Extract the (X, Y) coordinate from the center of the cell holding the provided text.  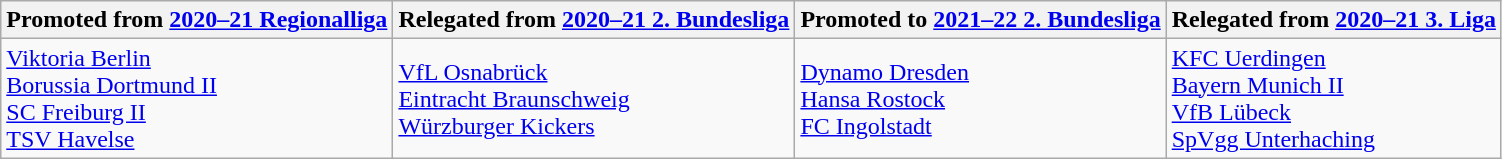
KFC UerdingenBayern Munich IIVfB LübeckSpVgg Unterhaching (1334, 98)
VfL OsnabrückEintracht BraunschweigWürzburger Kickers (594, 98)
Relegated from 2020–21 3. Liga (1334, 20)
Promoted to 2021–22 2. Bundesliga (980, 20)
Promoted from 2020–21 Regionalliga (197, 20)
Viktoria BerlinBorussia Dortmund IISC Freiburg IITSV Havelse (197, 98)
Dynamo DresdenHansa RostockFC Ingolstadt (980, 98)
Relegated from 2020–21 2. Bundesliga (594, 20)
